For the text-containing cell, return its midpoint in (x, y) coordinate format. 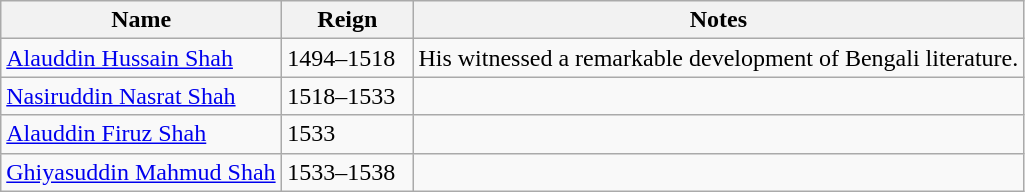
His witnessed a remarkable development of Bengali literature. (718, 58)
Notes (718, 20)
1494–1518 (348, 58)
1533 (348, 134)
Nasiruddin Nasrat Shah (142, 96)
Alauddin Firuz Shah (142, 134)
Alauddin Hussain Shah (142, 58)
Reign (348, 20)
Ghiyasuddin Mahmud Shah (142, 172)
1518–1533 (348, 96)
1533–1538 (348, 172)
Name (142, 20)
